Determine the (X, Y) coordinate at the center of the cell enclosing the given text.  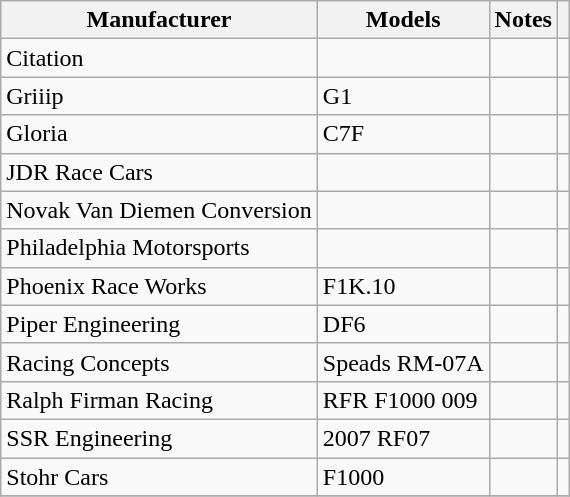
Novak Van Diemen Conversion (160, 210)
JDR Race Cars (160, 172)
Notes (523, 20)
Models (403, 20)
F1000 (403, 477)
Piper Engineering (160, 324)
Racing Concepts (160, 362)
Stohr Cars (160, 477)
Manufacturer (160, 20)
Citation (160, 58)
2007 RF07 (403, 438)
SSR Engineering (160, 438)
Phoenix Race Works (160, 286)
DF6 (403, 324)
Griiip (160, 96)
Ralph Firman Racing (160, 400)
C7F (403, 134)
F1K.10 (403, 286)
Philadelphia Motorsports (160, 248)
Gloria (160, 134)
Speads RM-07A (403, 362)
G1 (403, 96)
RFR F1000 009 (403, 400)
